Identify which cell holds the provided text, then report its (x, y) central coordinate. 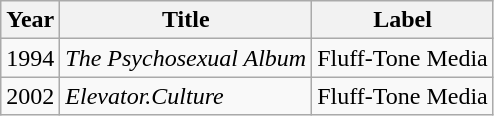
2002 (30, 96)
Elevator.Culture (186, 96)
Label (403, 20)
Year (30, 20)
The Psychosexual Album (186, 58)
Title (186, 20)
1994 (30, 58)
